Search for the cell housing the specified text and yield its [x, y] center coordinate. 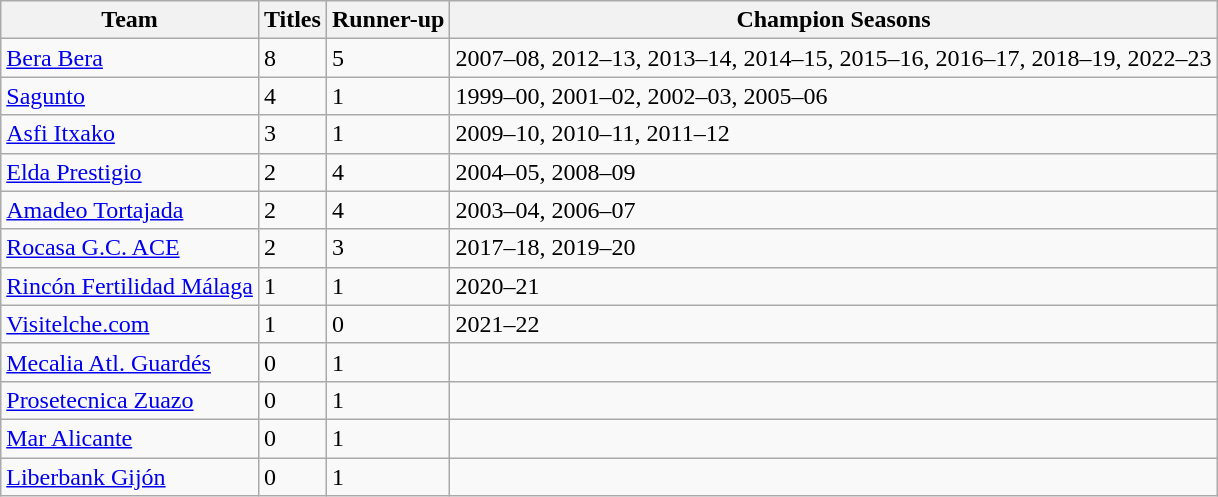
Asfi Itxako [130, 134]
Rocasa G.C. ACE [130, 248]
Mar Alicante [130, 438]
Liberbank Gijón [130, 477]
2007–08, 2012–13, 2013–14, 2014–15, 2015–16, 2016–17, 2018–19, 2022–23 [834, 58]
2020–21 [834, 286]
2009–10, 2010–11, 2011–12 [834, 134]
Elda Prestigio [130, 172]
2003–04, 2006–07 [834, 210]
2017–18, 2019–20 [834, 248]
2021–22 [834, 324]
Runner-up [388, 20]
8 [292, 58]
Team [130, 20]
Titles [292, 20]
Sagunto [130, 96]
Mecalia Atl. Guardés [130, 362]
2004–05, 2008–09 [834, 172]
1999–00, 2001–02, 2002–03, 2005–06 [834, 96]
Rincón Fertilidad Málaga [130, 286]
Prosetecnica Zuazo [130, 400]
Amadeo Tortajada [130, 210]
5 [388, 58]
Bera Bera [130, 58]
Champion Seasons [834, 20]
Visitelche.com [130, 324]
